Capture the cell that displays the provided text and extract its [x, y] central coordinate. 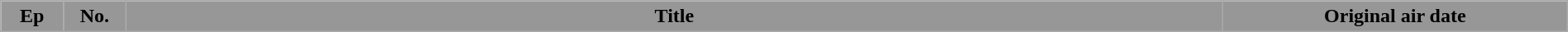
No. [95, 16]
Original air date [1394, 16]
Ep [32, 16]
Title [674, 16]
